Return [X, Y] of the center of cell containing provided text 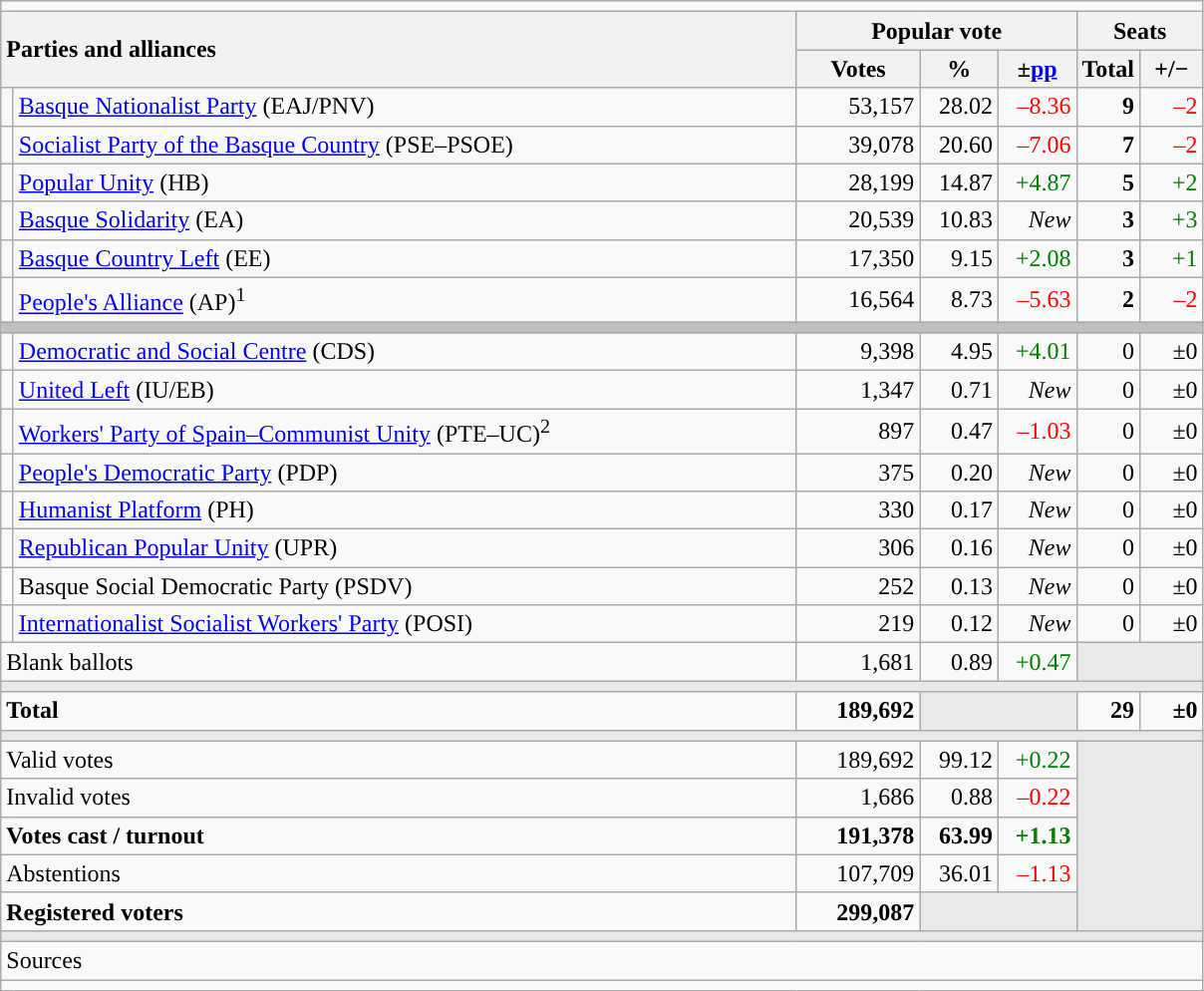
53,157 [858, 107]
0.17 [959, 510]
7 [1108, 145]
28,199 [858, 182]
0.71 [959, 390]
0.89 [959, 662]
–1.13 [1037, 873]
Socialist Party of the Basque Country (PSE–PSOE) [405, 145]
9.15 [959, 258]
5 [1108, 182]
219 [858, 624]
Popular vote [937, 31]
9,398 [858, 352]
8.73 [959, 299]
39,078 [858, 145]
+/− [1172, 69]
Internationalist Socialist Workers' Party (POSI) [405, 624]
People's Democratic Party (PDP) [405, 473]
0.47 [959, 431]
20.60 [959, 145]
9 [1108, 107]
0.20 [959, 473]
28.02 [959, 107]
+0.47 [1037, 662]
% [959, 69]
+4.01 [1037, 352]
897 [858, 431]
Republican Popular Unity (UPR) [405, 548]
36.01 [959, 873]
191,378 [858, 835]
0.13 [959, 586]
Basque Nationalist Party (EAJ/PNV) [405, 107]
63.99 [959, 835]
16,564 [858, 299]
–8.36 [1037, 107]
0.88 [959, 798]
+2 [1172, 182]
±pp [1037, 69]
Blank ballots [399, 662]
1,686 [858, 798]
107,709 [858, 873]
252 [858, 586]
1,681 [858, 662]
+1.13 [1037, 835]
375 [858, 473]
Democratic and Social Centre (CDS) [405, 352]
–7.06 [1037, 145]
299,087 [858, 911]
+3 [1172, 220]
Votes [858, 69]
0.12 [959, 624]
+1 [1172, 258]
330 [858, 510]
Workers' Party of Spain–Communist Unity (PTE–UC)2 [405, 431]
People's Alliance (AP)1 [405, 299]
Votes cast / turnout [399, 835]
Parties and alliances [399, 50]
10.83 [959, 220]
20,539 [858, 220]
Humanist Platform (PH) [405, 510]
1,347 [858, 390]
Basque Social Democratic Party (PSDV) [405, 586]
306 [858, 548]
United Left (IU/EB) [405, 390]
Abstentions [399, 873]
2 [1108, 299]
4.95 [959, 352]
Sources [602, 960]
29 [1108, 711]
Popular Unity (HB) [405, 182]
+4.87 [1037, 182]
Registered voters [399, 911]
Valid votes [399, 760]
Seats [1140, 31]
+0.22 [1037, 760]
14.87 [959, 182]
Invalid votes [399, 798]
+2.08 [1037, 258]
–1.03 [1037, 431]
Basque Solidarity (EA) [405, 220]
–5.63 [1037, 299]
0.16 [959, 548]
17,350 [858, 258]
Basque Country Left (EE) [405, 258]
–0.22 [1037, 798]
99.12 [959, 760]
